Scan for the cell matching the given text and deliver its (x, y) coordinate at center. 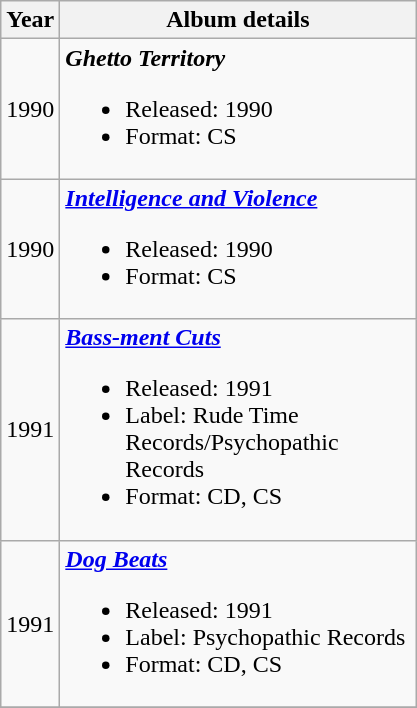
Album details (238, 20)
Ghetto TerritoryReleased: 1990Format: CS (238, 109)
Dog BeatsReleased: 1991Label: Psychopathic RecordsFormat: CD, CS (238, 624)
Year (30, 20)
Intelligence and ViolenceReleased: 1990Format: CS (238, 249)
Bass-ment CutsReleased: 1991Label: Rude Time Records/Psychopathic RecordsFormat: CD, CS (238, 430)
